From the cell containing the given text, extract its center point as (x, y) coordinate. 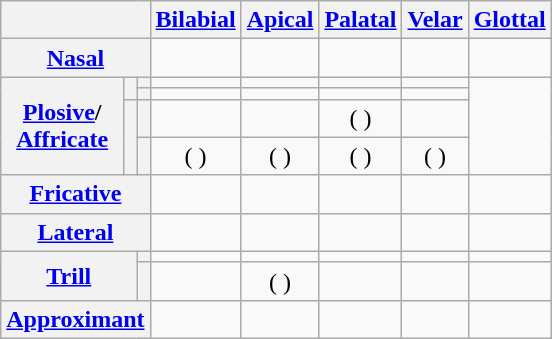
Nasal (76, 58)
Bilabial (196, 20)
Approximant (76, 319)
Lateral (76, 232)
Velar (435, 20)
Palatal (360, 20)
Plosive/Affricate (62, 126)
Fricative (76, 194)
Glottal (510, 20)
Apical (280, 20)
Trill (69, 276)
